Search for the cell housing the specified text and yield its [x, y] center coordinate. 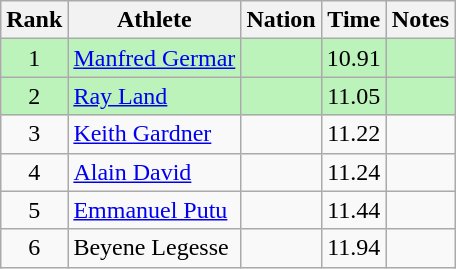
Manfred Germar [154, 58]
Emmanuel Putu [154, 210]
11.22 [354, 134]
1 [34, 58]
5 [34, 210]
Time [354, 20]
Athlete [154, 20]
10.91 [354, 58]
11.94 [354, 248]
11.24 [354, 172]
4 [34, 172]
6 [34, 248]
Alain David [154, 172]
Rank [34, 20]
Nation [281, 20]
3 [34, 134]
2 [34, 96]
Beyene Legesse [154, 248]
Keith Gardner [154, 134]
Notes [420, 20]
11.05 [354, 96]
11.44 [354, 210]
Ray Land [154, 96]
